Identify which cell holds the provided text, then report its [x, y] central coordinate. 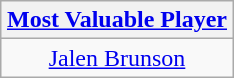
Most Valuable Player [116, 20]
Jalen Brunson [116, 58]
